For the text-containing cell, return its midpoint in [x, y] coordinate format. 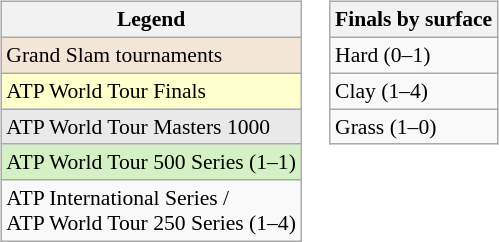
ATP International Series / ATP World Tour 250 Series (1–4) [151, 210]
Grass (1–0) [414, 127]
Legend [151, 20]
ATP World Tour 500 Series (1–1) [151, 162]
ATP World Tour Masters 1000 [151, 127]
Grand Slam tournaments [151, 55]
Hard (0–1) [414, 55]
Finals by surface [414, 20]
Clay (1–4) [414, 91]
ATP World Tour Finals [151, 91]
